From the cell containing the given text, extract its center point as [X, Y] coordinate. 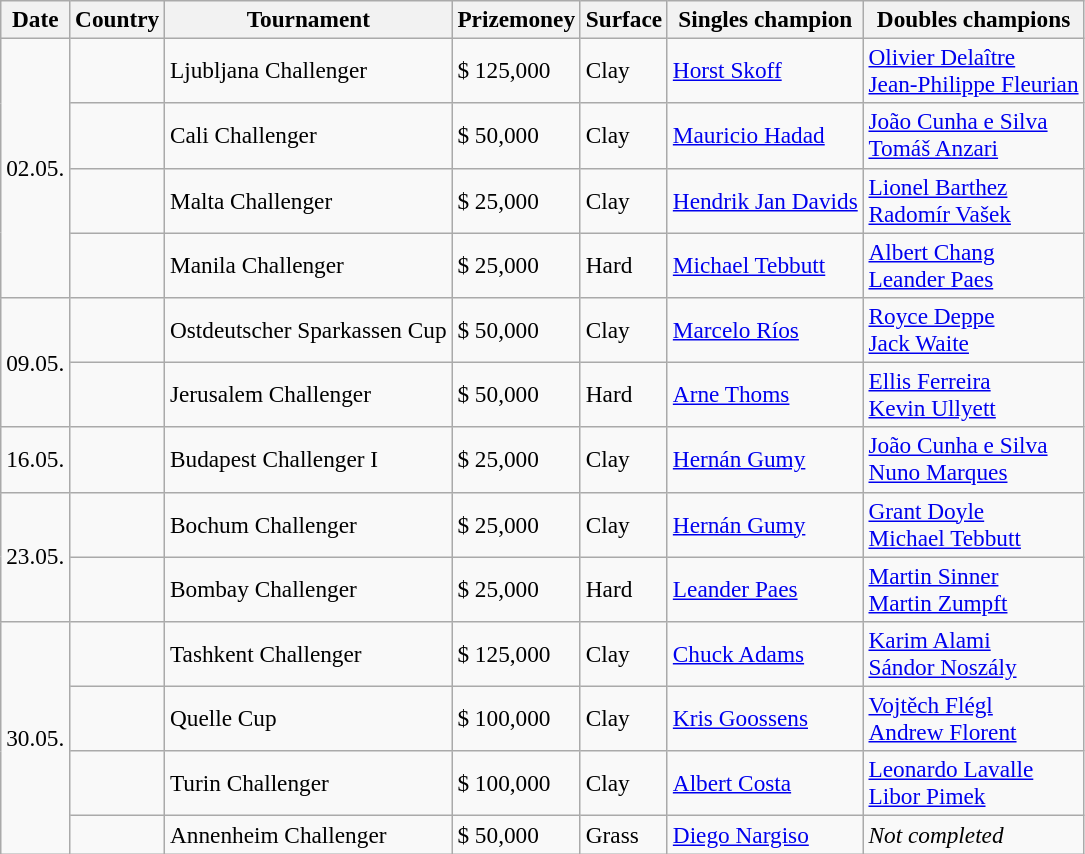
Jerusalem Challenger [308, 394]
Leonardo Lavalle Libor Pimek [974, 784]
Albert Costa [765, 784]
Albert Chang Leander Paes [974, 264]
Cali Challenger [308, 136]
Horst Skoff [765, 70]
16.05. [36, 460]
Ljubljana Challenger [308, 70]
Grass [624, 834]
Bochum Challenger [308, 524]
Olivier Delaître Jean-Philippe Fleurian [974, 70]
Diego Nargiso [765, 834]
João Cunha e Silva Tomáš Anzari [974, 136]
Chuck Adams [765, 654]
Lionel Barthez Radomír Vašek [974, 200]
Grant Doyle Michael Tebbutt [974, 524]
Doubles champions [974, 19]
Quelle Cup [308, 718]
09.05. [36, 362]
Martin Sinner Martin Zumpft [974, 588]
Leander Paes [765, 588]
Annenheim Challenger [308, 834]
Not completed [974, 834]
Mauricio Hadad [765, 136]
02.05. [36, 168]
Date [36, 19]
Michael Tebbutt [765, 264]
30.05. [36, 737]
Singles champion [765, 19]
Tashkent Challenger [308, 654]
Ostdeutscher Sparkassen Cup [308, 330]
Turin Challenger [308, 784]
Royce Deppe Jack Waite [974, 330]
Tournament [308, 19]
Manila Challenger [308, 264]
Hendrik Jan Davids [765, 200]
Country [118, 19]
Malta Challenger [308, 200]
Bombay Challenger [308, 588]
Marcelo Ríos [765, 330]
Ellis Ferreira Kevin Ullyett [974, 394]
Surface [624, 19]
João Cunha e Silva Nuno Marques [974, 460]
23.05. [36, 557]
Budapest Challenger I [308, 460]
Vojtěch Flégl Andrew Florent [974, 718]
Kris Goossens [765, 718]
Arne Thoms [765, 394]
Prizemoney [516, 19]
Karim Alami Sándor Noszály [974, 654]
